Pinpoint the cell where the given text exists, returning its (X, Y) midpoint coordinate. 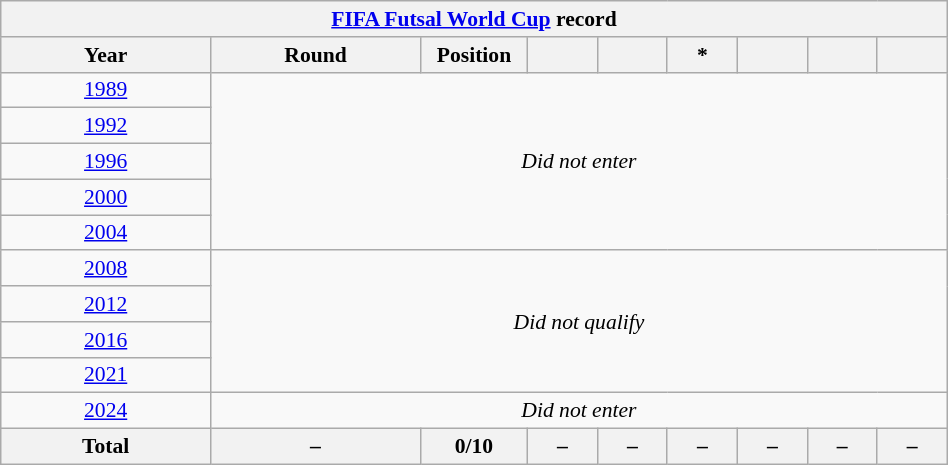
Total (106, 447)
1989 (106, 90)
1996 (106, 162)
2016 (106, 340)
1992 (106, 126)
* (702, 55)
Round (316, 55)
0/10 (474, 447)
Year (106, 55)
2004 (106, 233)
Did not qualify (580, 322)
2024 (106, 411)
2021 (106, 375)
FIFA Futsal World Cup record (474, 19)
2012 (106, 304)
2008 (106, 269)
Position (474, 55)
2000 (106, 197)
